For the text-containing cell, return its midpoint in [x, y] coordinate format. 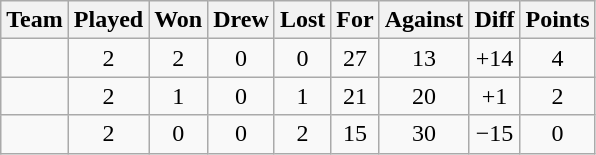
Drew [242, 20]
Team [35, 20]
Won [178, 20]
15 [355, 134]
Played [108, 20]
27 [355, 58]
4 [558, 58]
+1 [494, 96]
+14 [494, 58]
13 [424, 58]
Against [424, 20]
Lost [302, 20]
30 [424, 134]
For [355, 20]
Points [558, 20]
Diff [494, 20]
21 [355, 96]
20 [424, 96]
−15 [494, 134]
